Locate the cell with the specified text and output its [X, Y] center coordinate. 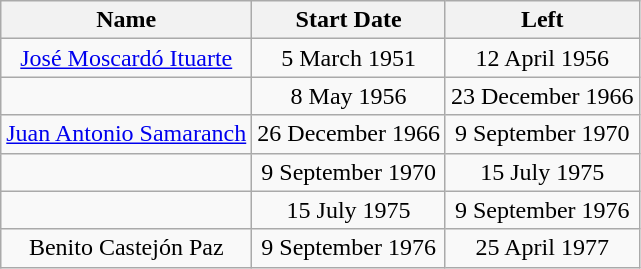
12 April 1956 [542, 58]
5 March 1951 [349, 58]
Juan Antonio Samaranch [126, 134]
Benito Castejón Paz [126, 248]
25 April 1977 [542, 248]
26 December 1966 [349, 134]
8 May 1956 [349, 96]
Start Date [349, 20]
José Moscardó Ituarte [126, 58]
23 December 1966 [542, 96]
Name [126, 20]
Left [542, 20]
